Search for the cell housing the specified text and yield its (X, Y) center coordinate. 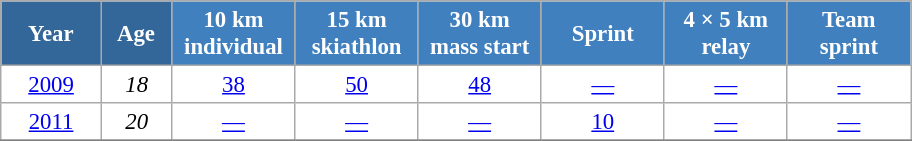
Year (52, 34)
50 (356, 85)
18 (136, 85)
Sprint (602, 34)
30 km mass start (480, 34)
Team sprint (848, 34)
4 × 5 km relay (726, 34)
15 km skiathlon (356, 34)
20 (136, 122)
10 (602, 122)
10 km individual (234, 34)
38 (234, 85)
2009 (52, 85)
2011 (52, 122)
48 (480, 85)
Age (136, 34)
